Return [x, y] of the center of cell containing provided text 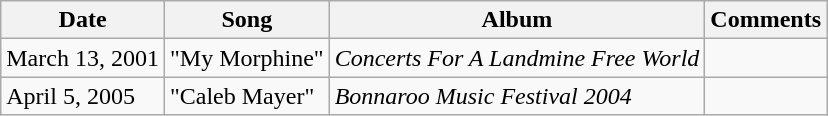
Date [83, 20]
"My Morphine" [246, 58]
Concerts For A Landmine Free World [517, 58]
March 13, 2001 [83, 58]
Song [246, 20]
April 5, 2005 [83, 96]
"Caleb Mayer" [246, 96]
Comments [766, 20]
Bonnaroo Music Festival 2004 [517, 96]
Album [517, 20]
